Search for the cell housing the specified text and yield its [X, Y] center coordinate. 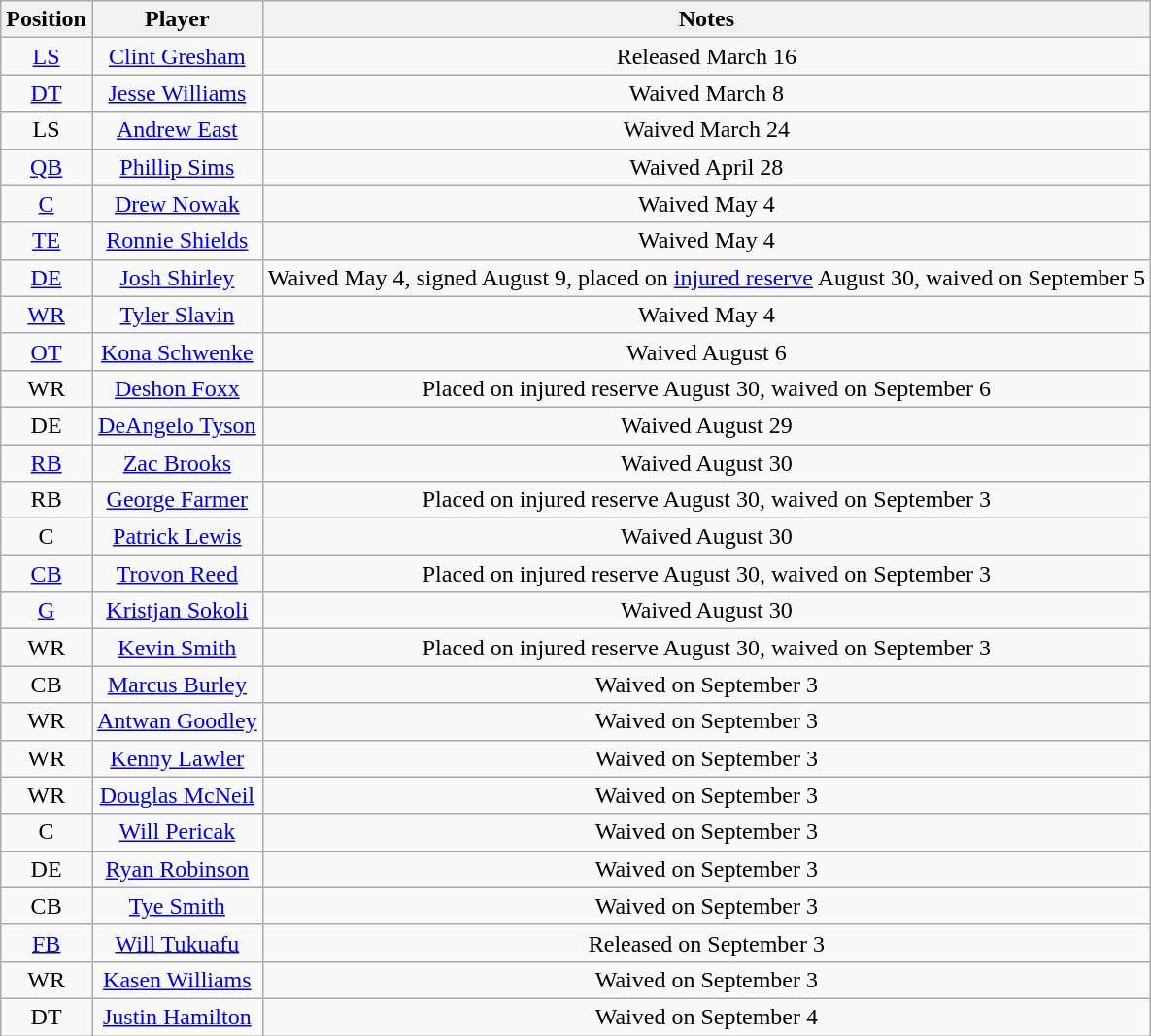
Andrew East [177, 130]
Will Pericak [177, 832]
Waived April 28 [706, 167]
Jesse Williams [177, 93]
Zac Brooks [177, 463]
Waived March 8 [706, 93]
Marcus Burley [177, 685]
George Farmer [177, 500]
Waived on September 4 [706, 1017]
Waived August 6 [706, 351]
Drew Nowak [177, 204]
Ryan Robinson [177, 869]
FB [47, 943]
Josh Shirley [177, 278]
Will Tukuafu [177, 943]
Tye Smith [177, 906]
Placed on injured reserve August 30, waived on September 6 [706, 388]
Phillip Sims [177, 167]
Tyler Slavin [177, 315]
Notes [706, 19]
DeAngelo Tyson [177, 425]
Patrick Lewis [177, 537]
Kona Schwenke [177, 351]
Douglas McNeil [177, 795]
Waived May 4, signed August 9, placed on injured reserve August 30, waived on September 5 [706, 278]
G [47, 611]
Kristjan Sokoli [177, 611]
TE [47, 241]
Released on September 3 [706, 943]
Kasen Williams [177, 980]
Clint Gresham [177, 56]
Position [47, 19]
OT [47, 351]
Released March 16 [706, 56]
Player [177, 19]
Waived August 29 [706, 425]
QB [47, 167]
Trovon Reed [177, 574]
Ronnie Shields [177, 241]
Kenny Lawler [177, 758]
Deshon Foxx [177, 388]
Justin Hamilton [177, 1017]
Waived March 24 [706, 130]
Antwan Goodley [177, 721]
Kevin Smith [177, 648]
